Extract the (X, Y) coordinate from the center of the cell holding the provided text.  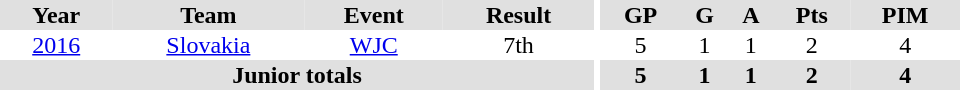
Result (518, 15)
A (750, 15)
2016 (56, 45)
Slovakia (208, 45)
7th (518, 45)
Junior totals (297, 75)
WJC (374, 45)
PIM (905, 15)
Team (208, 15)
GP (641, 15)
Pts (812, 15)
Event (374, 15)
Year (56, 15)
G (705, 15)
